Find where the given text appears and provide that cell's center as [x, y] coordinate. 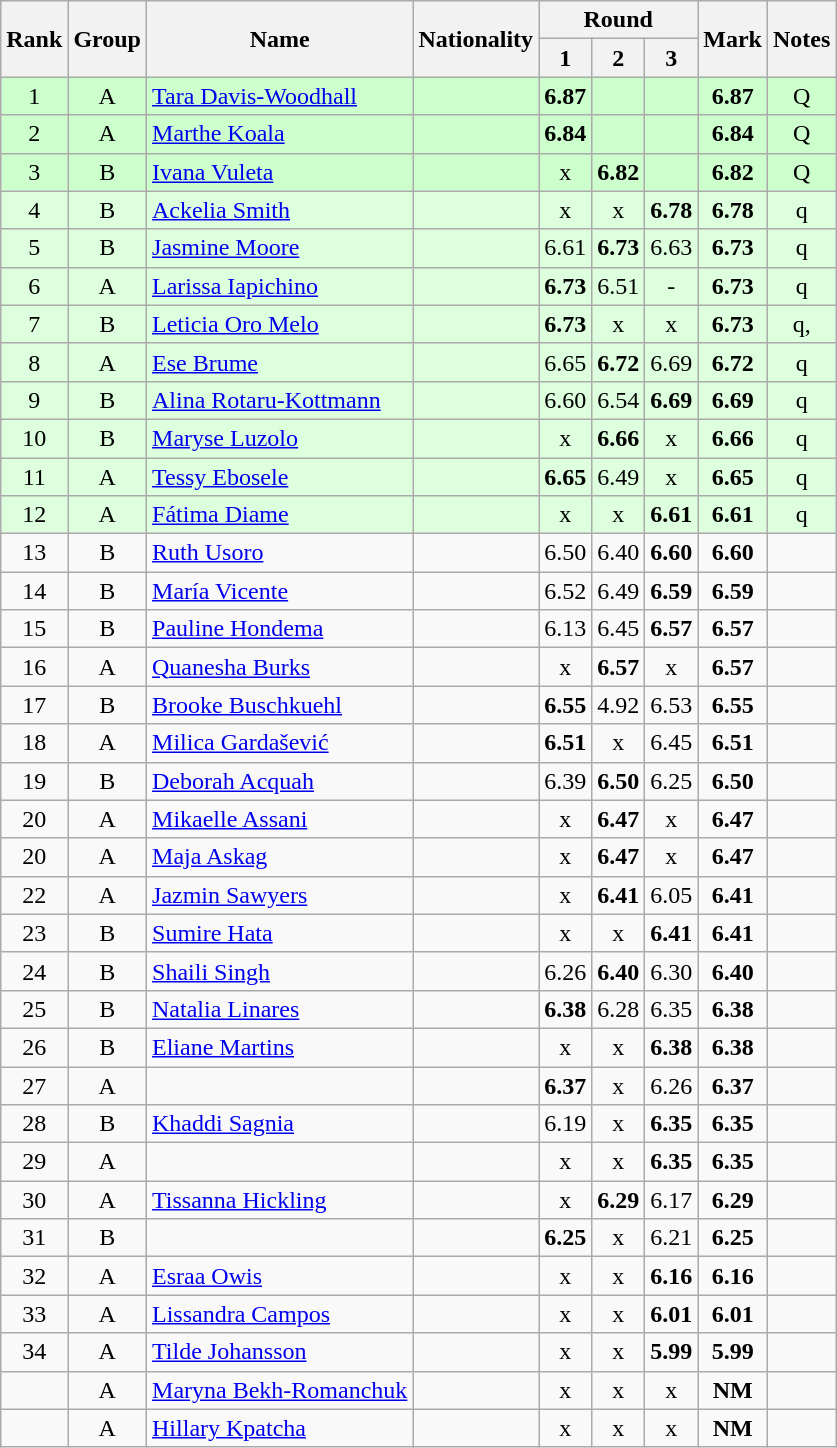
Rank [34, 39]
Sumire Hata [280, 933]
Maryse Luzolo [280, 438]
33 [34, 1314]
25 [34, 1009]
13 [34, 553]
- [672, 286]
Larissa Iapichino [280, 286]
Alina Rotaru-Kottmann [280, 400]
Tilde Johansson [280, 1352]
6.28 [618, 1009]
31 [34, 1238]
26 [34, 1047]
12 [34, 515]
6.21 [672, 1238]
Round [618, 20]
9 [34, 400]
4 [34, 210]
11 [34, 477]
Mark [733, 39]
Maryna Bekh-Romanchuk [280, 1390]
7 [34, 324]
Maja Askag [280, 857]
16 [34, 667]
Khaddi Sagnia [280, 1124]
6.05 [672, 895]
q, [802, 324]
Nationality [476, 39]
Esraa Owis [280, 1276]
6.39 [566, 781]
6.63 [672, 248]
10 [34, 438]
24 [34, 971]
Quanesha Burks [280, 667]
29 [34, 1162]
Fátima Diame [280, 515]
6.53 [672, 705]
14 [34, 591]
6.54 [618, 400]
8 [34, 362]
María Vicente [280, 591]
15 [34, 629]
Ackelia Smith [280, 210]
Tara Davis-Woodhall [280, 96]
Mikaelle Assani [280, 819]
Group [108, 39]
Jasmine Moore [280, 248]
6.13 [566, 629]
Lissandra Campos [280, 1314]
Ivana Vuleta [280, 172]
4.92 [618, 705]
6.17 [672, 1200]
Jazmin Sawyers [280, 895]
Marthe Koala [280, 134]
Name [280, 39]
Leticia Oro Melo [280, 324]
23 [34, 933]
6.30 [672, 971]
30 [34, 1200]
6.19 [566, 1124]
18 [34, 743]
22 [34, 895]
Deborah Acquah [280, 781]
Ruth Usoro [280, 553]
19 [34, 781]
Ese Brume [280, 362]
32 [34, 1276]
27 [34, 1085]
Pauline Hondema [280, 629]
Eliane Martins [280, 1047]
5 [34, 248]
34 [34, 1352]
Notes [802, 39]
Tissanna Hickling [280, 1200]
Hillary Kpatcha [280, 1428]
6.52 [566, 591]
28 [34, 1124]
Tessy Ebosele [280, 477]
Shaili Singh [280, 971]
Brooke Buschkuehl [280, 705]
6 [34, 286]
Milica Gardašević [280, 743]
Natalia Linares [280, 1009]
17 [34, 705]
